Return the [x, y] coordinate for the center point of the cell that contains the specified text.  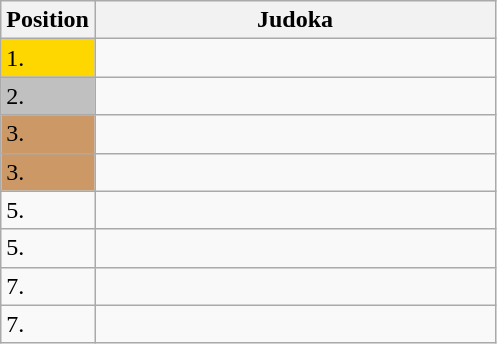
2. [48, 96]
Position [48, 20]
1. [48, 58]
Judoka [294, 20]
